Return the [x, y] coordinate for the center point of the cell that contains the specified text.  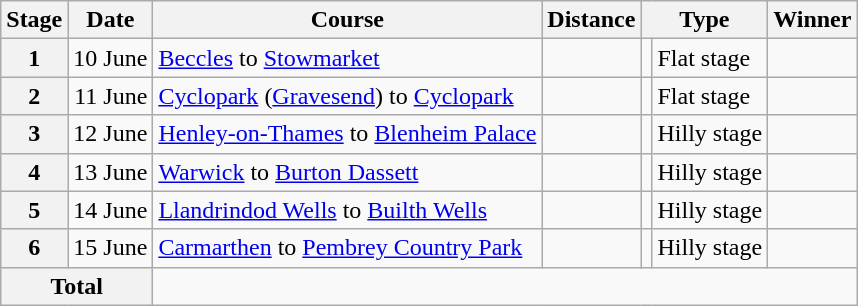
Carmarthen to Pembrey Country Park [348, 248]
Date [110, 20]
Beccles to Stowmarket [348, 58]
2 [34, 96]
Henley-on-Thames to Blenheim Palace [348, 134]
13 June [110, 172]
Distance [592, 20]
Warwick to Burton Dassett [348, 172]
Total [77, 286]
Winner [812, 20]
11 June [110, 96]
Llandrindod Wells to Builth Wells [348, 210]
3 [34, 134]
14 June [110, 210]
Course [348, 20]
Cyclopark (Gravesend) to Cyclopark [348, 96]
12 June [110, 134]
Stage [34, 20]
5 [34, 210]
Type [704, 20]
6 [34, 248]
15 June [110, 248]
1 [34, 58]
4 [34, 172]
10 June [110, 58]
